Capture the cell that displays the provided text and extract its [X, Y] central coordinate. 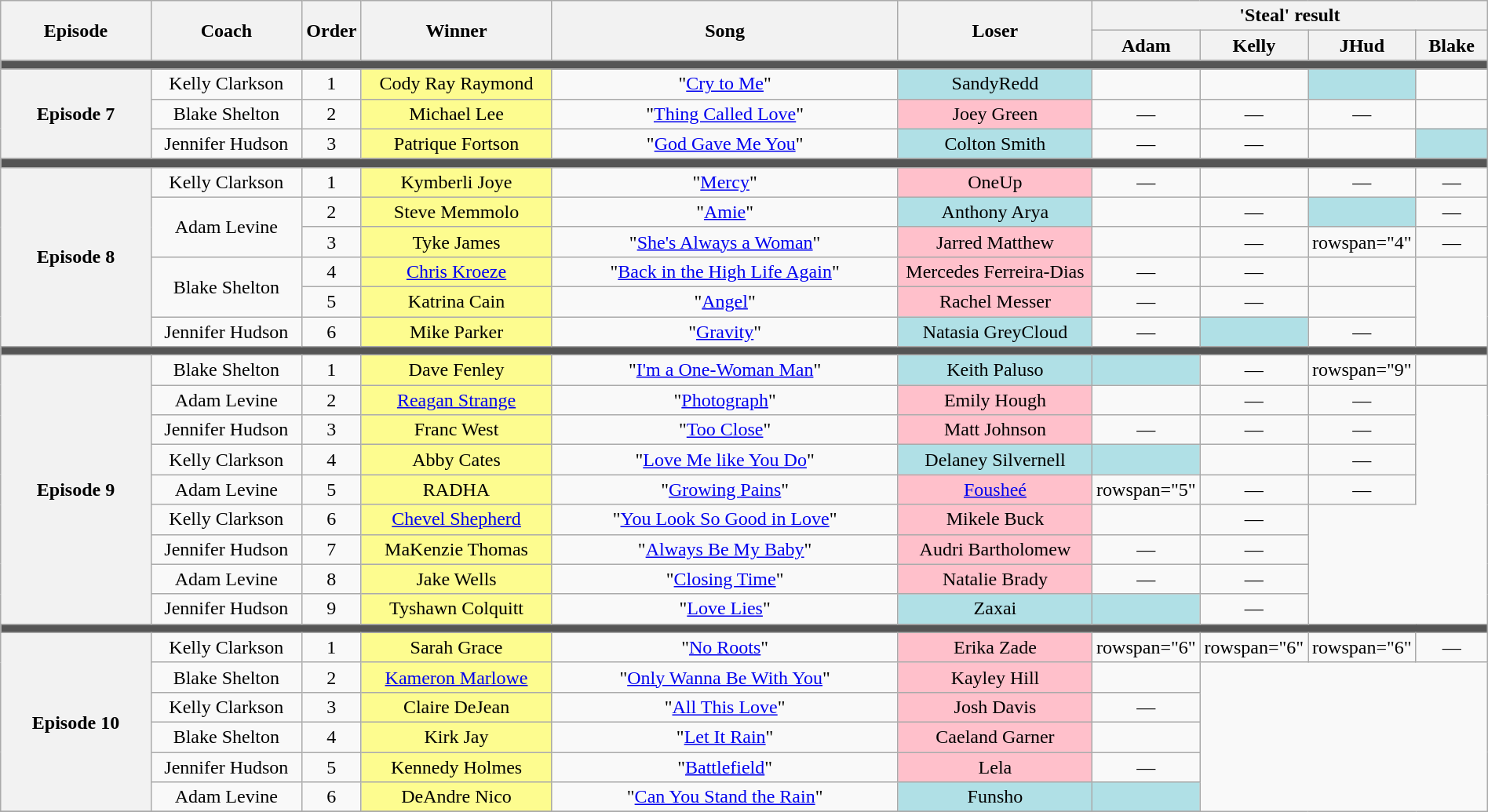
"Photograph" [725, 400]
Kennedy Holmes [457, 766]
"Back in the High Life Again" [725, 271]
OneUp [995, 182]
Order [331, 31]
Matt Johnson [995, 430]
Tyshawn Colquitt [457, 609]
"Always Be My Baby" [725, 549]
rowspan="9" [1362, 370]
Michael Lee [457, 114]
"Angel" [725, 301]
Zaxai [995, 609]
"All This Love" [725, 707]
"Amie" [725, 212]
MaKenzie Thomas [457, 549]
Rachel Messer [995, 301]
"Love Lies" [725, 609]
rowspan="5" [1147, 490]
rowspan="4" [1362, 242]
Colton Smith [995, 144]
Franc West [457, 430]
"You Look So Good in Love" [725, 519]
"Too Close" [725, 430]
"Cry to Me" [725, 84]
Adam [1147, 46]
Lela [995, 766]
Audri Bartholomew [995, 549]
RADHA [457, 490]
Chevel Shepherd [457, 519]
"Closing Time" [725, 579]
Josh Davis [995, 707]
"Mercy" [725, 182]
Claire DeJean [457, 707]
Kymberli Joye [457, 182]
7 [331, 549]
8 [331, 579]
Anthony Arya [995, 212]
Emily Hough [995, 400]
"God Gave Me You" [725, 144]
"Gravity" [725, 332]
Mike Parker [457, 332]
Tyke James [457, 242]
"Love Me like You Do" [725, 460]
Natasia GreyCloud [995, 332]
Kayley Hill [995, 677]
Winner [457, 31]
Steve Memmolo [457, 212]
"Battlefield" [725, 766]
Coach [226, 31]
Fousheé [995, 490]
Joey Green [995, 114]
SandyRedd [995, 84]
Jarred Matthew [995, 242]
"I'm a One-Woman Man" [725, 370]
DeAndre Nico [457, 797]
"Let It Rain" [725, 737]
Episode 9 [75, 490]
Loser [995, 31]
Mercedes Ferreira-Dias [995, 271]
"Thing Called Love" [725, 114]
"She's Always a Woman" [725, 242]
Kameron Marlowe [457, 677]
Episode 7 [75, 114]
Keith Paluso [995, 370]
Episode [75, 31]
Dave Fenley [457, 370]
Episode 10 [75, 722]
"Can You Stand the Rain" [725, 797]
'Steal' result [1290, 16]
Caeland Garner [995, 737]
"Only Wanna Be With You" [725, 677]
Cody Ray Raymond [457, 84]
Episode 8 [75, 257]
Mikele Buck [995, 519]
Delaney Silvernell [995, 460]
Abby Cates [457, 460]
Sarah Grace [457, 647]
Patrique Fortson [457, 144]
Chris Kroeze [457, 271]
Erika Zade [995, 647]
Kelly [1254, 46]
Reagan Strange [457, 400]
Katrina Cain [457, 301]
"No Roots" [725, 647]
Kirk Jay [457, 737]
JHud [1362, 46]
"Growing Pains" [725, 490]
Jake Wells [457, 579]
Blake [1452, 46]
Funsho [995, 797]
Natalie Brady [995, 579]
9 [331, 609]
Song [725, 31]
